Locate the cell with the specified text and output its (x, y) center coordinate. 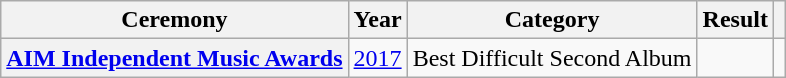
Result (735, 20)
Best Difficult Second Album (552, 58)
2017 (378, 58)
AIM Independent Music Awards (174, 58)
Year (378, 20)
Ceremony (174, 20)
Category (552, 20)
